Find where the given text appears and provide that cell's center as (X, Y) coordinate. 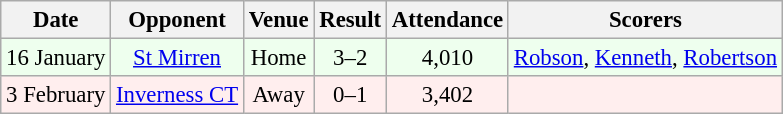
Date (56, 20)
St Mirren (178, 58)
Robson, Kenneth, Robertson (645, 58)
Scorers (645, 20)
Inverness CT (178, 95)
3,402 (448, 95)
16 January (56, 58)
3–2 (350, 58)
0–1 (350, 95)
Attendance (448, 20)
Home (278, 58)
Opponent (178, 20)
Away (278, 95)
4,010 (448, 58)
3 February (56, 95)
Result (350, 20)
Venue (278, 20)
